Return (X, Y) of the center of cell containing provided text 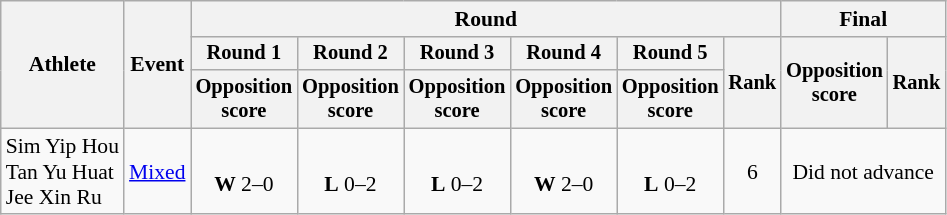
6 (752, 172)
Sim Yip HouTan Yu HuatJee Xin Ru (62, 172)
Round 3 (458, 54)
Round (486, 19)
Final (863, 19)
Round 2 (350, 54)
Athlete (62, 64)
Event (157, 64)
Did not advance (863, 172)
Round 4 (564, 54)
Round 1 (244, 54)
Mixed (157, 172)
Round 5 (670, 54)
